Output the (x, y) coordinate of the center of the cell containing the given text.  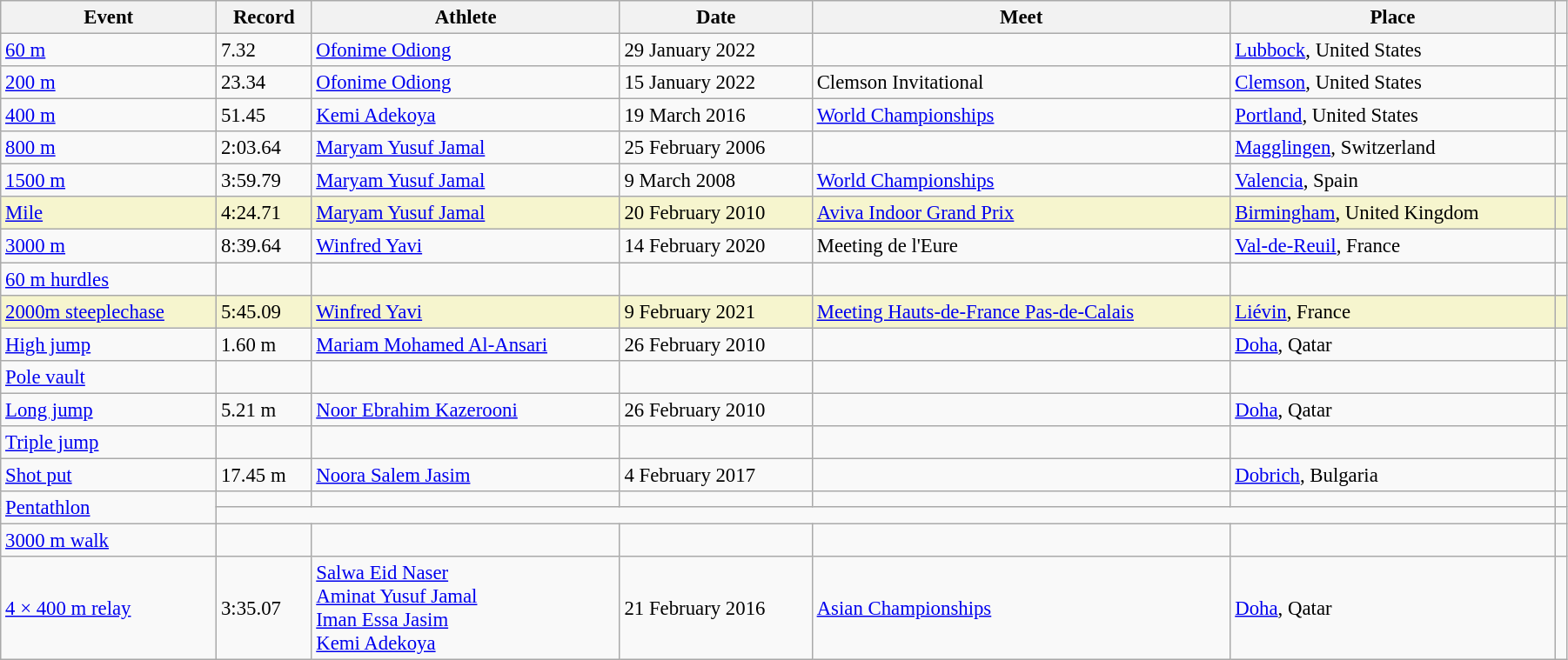
Val-de-Reuil, France (1392, 246)
1.60 m (265, 344)
Aviva Indoor Grand Prix (1022, 213)
14 February 2020 (715, 246)
Long jump (109, 410)
3000 m walk (109, 540)
7.32 (265, 50)
4:24.71 (265, 213)
60 m (109, 50)
5.21 m (265, 410)
2:03.64 (265, 148)
19 March 2016 (715, 116)
21 February 2016 (715, 609)
9 February 2021 (715, 311)
Magglingen, Switzerland (1392, 148)
Triple jump (109, 443)
Noor Ebrahim Kazerooni (466, 410)
Shot put (109, 475)
Meeting de l'Eure (1022, 246)
Clemson Invitational (1022, 83)
3:35.07 (265, 609)
200 m (109, 83)
800 m (109, 148)
17.45 m (265, 475)
9 March 2008 (715, 181)
Meet (1022, 17)
Asian Championships (1022, 609)
4 × 400 m relay (109, 609)
Meeting Hauts-de-France Pas-de-Calais (1022, 311)
3000 m (109, 246)
4 February 2017 (715, 475)
60 m hurdles (109, 279)
15 January 2022 (715, 83)
Mile (109, 213)
Noora Salem Jasim (466, 475)
Liévin, France (1392, 311)
Event (109, 17)
Kemi Adekoya (466, 116)
High jump (109, 344)
1500 m (109, 181)
Lubbock, United States (1392, 50)
23.34 (265, 83)
20 February 2010 (715, 213)
Pole vault (109, 377)
Place (1392, 17)
Date (715, 17)
Dobrich, Bulgaria (1392, 475)
Pentathlon (109, 508)
3:59.79 (265, 181)
Clemson, United States (1392, 83)
Salwa Eid NaserAminat Yusuf JamalIman Essa JasimKemi Adekoya (466, 609)
5:45.09 (265, 311)
29 January 2022 (715, 50)
8:39.64 (265, 246)
400 m (109, 116)
Birmingham, United Kingdom (1392, 213)
Mariam Mohamed Al-Ansari (466, 344)
Valencia, Spain (1392, 181)
Athlete (466, 17)
25 February 2006 (715, 148)
Record (265, 17)
Portland, United States (1392, 116)
51.45 (265, 116)
2000m steeplechase (109, 311)
